Find where the given text appears and provide that cell's center as [X, Y] coordinate. 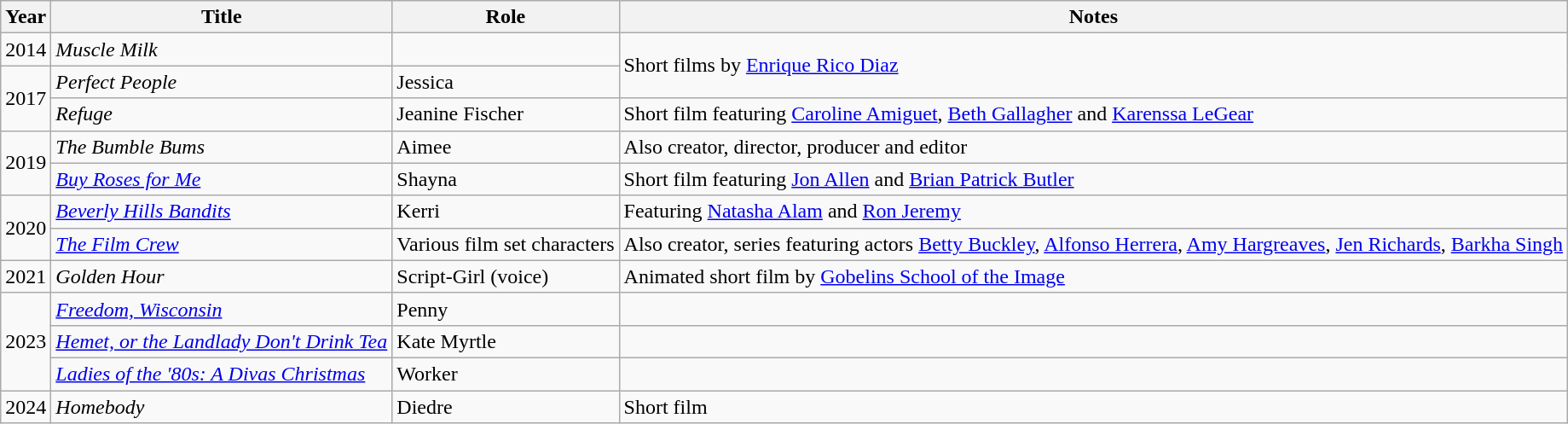
Aimee [506, 147]
Featuring Natasha Alam and Ron Jeremy [1093, 212]
2023 [26, 341]
Ladies of the '80s: A Divas Christmas [222, 374]
Title [222, 17]
2024 [26, 407]
Short films by Enrique Rico Diaz [1093, 66]
Short film featuring Caroline Amiguet, Beth Gallagher and Karenssa LeGear [1093, 114]
Various film set characters [506, 244]
Diedre [506, 407]
Role [506, 17]
Notes [1093, 17]
Golden Hour [222, 276]
Refuge [222, 114]
Freedom, Wisconsin [222, 309]
Animated short film by Gobelins School of the Image [1093, 276]
Penny [506, 309]
Script-Girl (voice) [506, 276]
The Bumble Bums [222, 147]
Kerri [506, 212]
Jeanine Fischer [506, 114]
Hemet, or the Landlady Don't Drink Tea [222, 341]
Short film featuring Jon Allen and Brian Patrick Butler [1093, 179]
2021 [26, 276]
Year [26, 17]
Shayna [506, 179]
Short film [1093, 407]
2014 [26, 49]
Also creator, series featuring actors Betty Buckley, Alfonso Herrera, Amy Hargreaves, Jen Richards, Barkha Singh [1093, 244]
Perfect People [222, 82]
Kate Myrtle [506, 341]
2017 [26, 98]
The Film Crew [222, 244]
Jessica [506, 82]
Also creator, director, producer and editor [1093, 147]
Worker [506, 374]
Muscle Milk [222, 49]
2020 [26, 228]
Buy Roses for Me [222, 179]
Beverly Hills Bandits [222, 212]
2019 [26, 163]
Homebody [222, 407]
